For the text-containing cell, return its midpoint in [x, y] coordinate format. 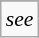
see [20, 19]
